Detect which cell encompasses the target text, then output its (X, Y) center coordinate. 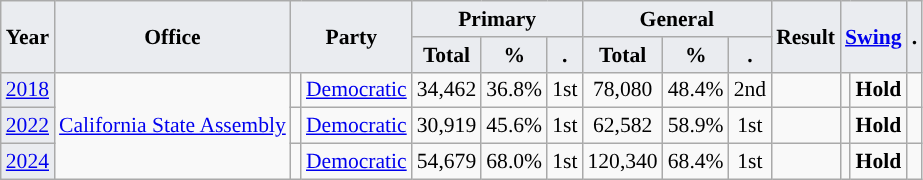
Result (806, 36)
2024 (28, 162)
California State Assembly (172, 126)
Party (352, 36)
48.4% (696, 90)
2018 (28, 90)
120,340 (622, 162)
54,679 (446, 162)
2022 (28, 126)
Primary (498, 19)
36.8% (514, 90)
58.9% (696, 126)
62,582 (622, 126)
45.6% (514, 126)
34,462 (446, 90)
General (676, 19)
68.0% (514, 162)
Office (172, 36)
30,919 (446, 126)
Year (28, 36)
2nd (750, 90)
Swing (874, 36)
68.4% (696, 162)
78,080 (622, 90)
